For the text-containing cell, return its midpoint in (x, y) coordinate format. 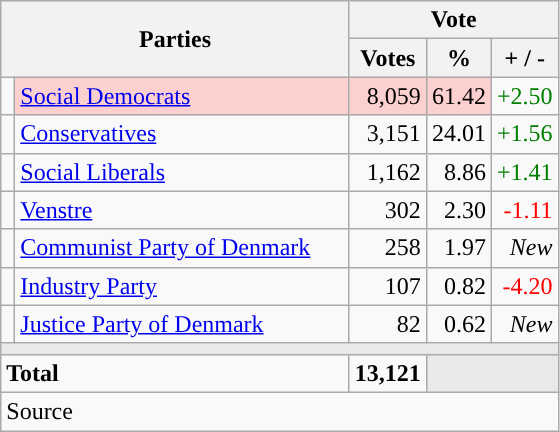
Social Liberals (182, 172)
258 (388, 248)
Vote (454, 20)
Total (176, 373)
% (458, 58)
1,162 (388, 172)
2.30 (458, 210)
1.97 (458, 248)
Justice Party of Denmark (182, 324)
3,151 (388, 134)
Conservatives (182, 134)
Venstre (182, 210)
82 (388, 324)
+2.50 (524, 96)
61.42 (458, 96)
8.86 (458, 172)
302 (388, 210)
13,121 (388, 373)
Industry Party (182, 286)
+1.41 (524, 172)
8,059 (388, 96)
-1.11 (524, 210)
107 (388, 286)
Source (280, 411)
+1.56 (524, 134)
+ / - (524, 58)
24.01 (458, 134)
Communist Party of Denmark (182, 248)
Social Democrats (182, 96)
Parties (176, 39)
-4.20 (524, 286)
Votes (388, 58)
0.82 (458, 286)
0.62 (458, 324)
